Scan for the cell matching the given text and deliver its (X, Y) coordinate at center. 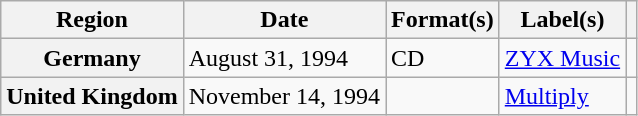
ZYX Music (562, 58)
Region (92, 20)
United Kingdom (92, 96)
Multiply (562, 96)
CD (443, 58)
August 31, 1994 (284, 58)
Label(s) (562, 20)
Date (284, 20)
November 14, 1994 (284, 96)
Format(s) (443, 20)
Germany (92, 58)
